Determine the (x, y) coordinate at the center of the cell enclosing the given text.  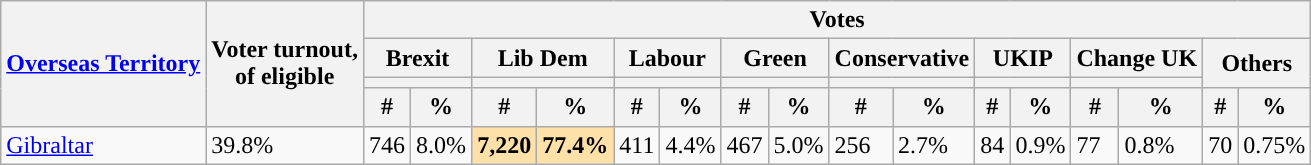
Conservative (902, 58)
0.8% (1161, 145)
256 (860, 145)
Brexit (417, 58)
Change UK (1137, 58)
77 (1095, 145)
746 (386, 145)
Others (1257, 64)
77.4% (576, 145)
Lib Dem (543, 58)
411 (637, 145)
70 (1220, 145)
Overseas Territory (104, 64)
4.4% (690, 145)
2.7% (933, 145)
Green (775, 58)
UKIP (1023, 58)
Voter turnout,of eligible (285, 64)
Gibraltar (104, 145)
Labour (668, 58)
84 (992, 145)
0.9% (1040, 145)
8.0% (442, 145)
39.8% (285, 145)
Votes (836, 20)
7,220 (504, 145)
467 (744, 145)
5.0% (798, 145)
0.75% (1274, 145)
